Extract the [x, y] coordinate from the center of the cell holding the provided text.  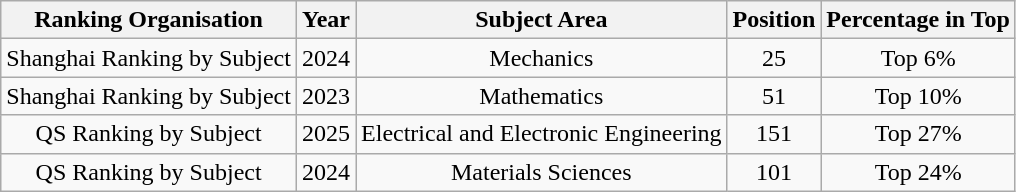
101 [774, 172]
2023 [326, 96]
Top 27% [918, 134]
Top 24% [918, 172]
151 [774, 134]
Top 10% [918, 96]
Mathematics [542, 96]
Ranking Organisation [149, 20]
2025 [326, 134]
Subject Area [542, 20]
25 [774, 58]
Position [774, 20]
Mechanics [542, 58]
Year [326, 20]
Electrical and Electronic Engineering [542, 134]
Materials Sciences [542, 172]
Top 6% [918, 58]
51 [774, 96]
Percentage in Top [918, 20]
